Determine the [x, y] coordinate at the center of the cell enclosing the given text.  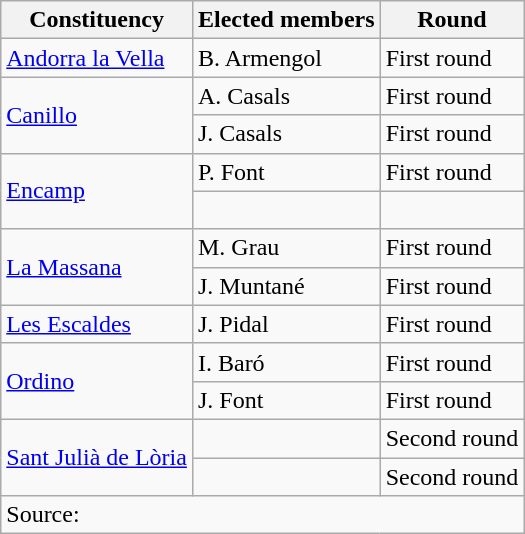
Ordino [97, 381]
Encamp [97, 191]
P. Font [286, 172]
Round [452, 20]
Andorra la Vella [97, 58]
Sant Julià de Lòria [97, 457]
J. Casals [286, 134]
La Massana [97, 267]
Elected members [286, 20]
M. Grau [286, 248]
Source: [262, 515]
A. Casals [286, 96]
Les Escaldes [97, 324]
B. Armengol [286, 58]
Canillo [97, 115]
J. Font [286, 400]
I. Baró [286, 362]
J. Muntané [286, 286]
Constituency [97, 20]
J. Pidal [286, 324]
